Locate the cell with the specified text and output its (X, Y) center coordinate. 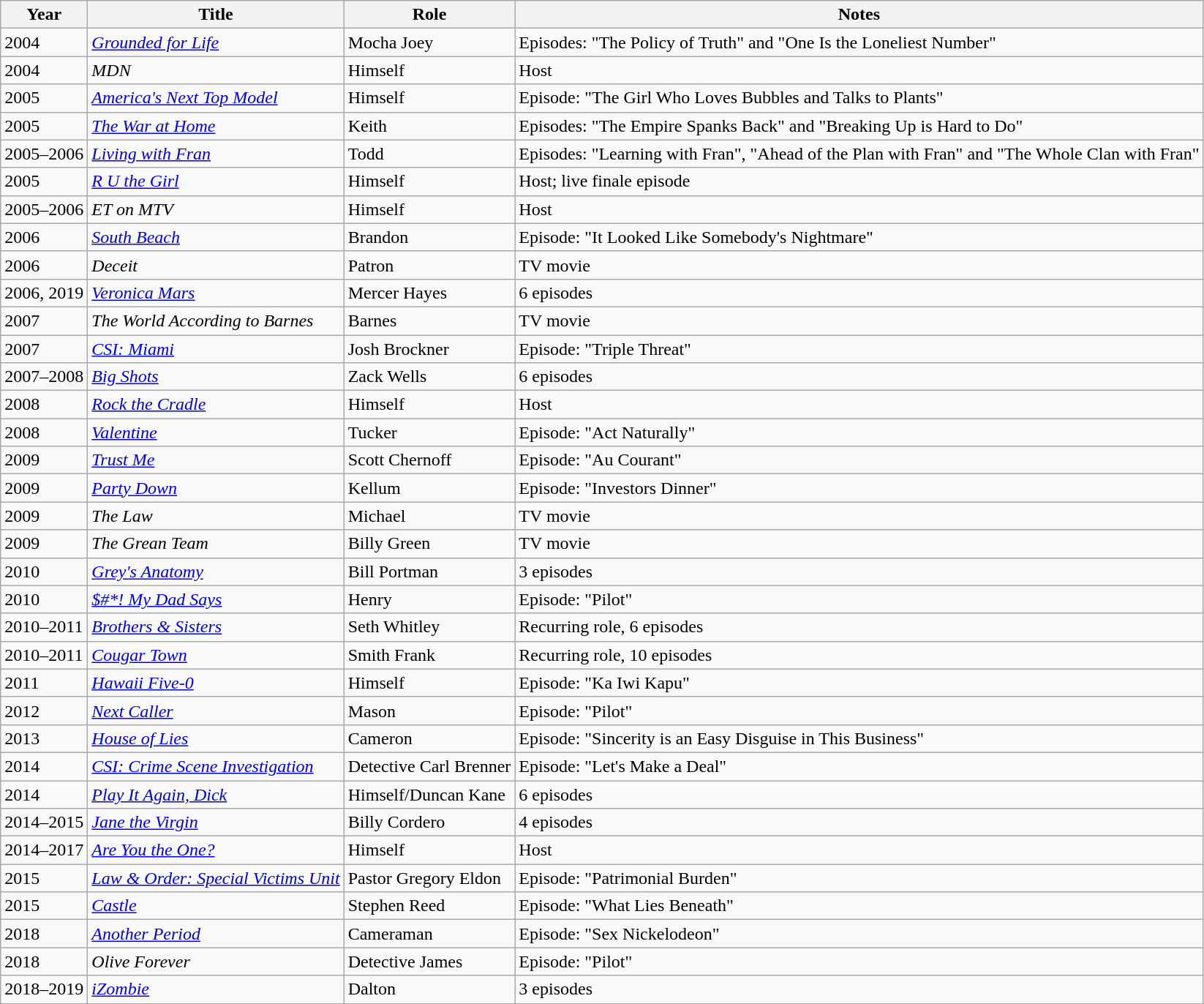
Kellum (429, 488)
Episode: "Patrimonial Burden" (859, 878)
Mercer Hayes (429, 293)
Detective Carl Brenner (429, 766)
Title (216, 15)
Brandon (429, 237)
Cameraman (429, 934)
$#*! My Dad Says (216, 599)
R U the Girl (216, 181)
The Grean Team (216, 544)
Trust Me (216, 460)
Law & Order: Special Victims Unit (216, 878)
Episode: "The Girl Who Loves Bubbles and Talks to Plants" (859, 98)
2011 (44, 683)
Barnes (429, 321)
Seth Whitley (429, 627)
Next Caller (216, 711)
Billy Green (429, 544)
MDN (216, 70)
Episode: "Investors Dinner" (859, 488)
Are You the One? (216, 850)
Castle (216, 906)
Episode: "Sincerity is an Easy Disguise in This Business" (859, 738)
Mocha Joey (429, 42)
2014–2017 (44, 850)
Tucker (429, 432)
Detective James (429, 962)
Mason (429, 711)
Keith (429, 126)
iZombie (216, 989)
Episode: "Act Naturally" (859, 432)
ET on MTV (216, 209)
Grey's Anatomy (216, 572)
Pastor Gregory Eldon (429, 878)
Rock the Cradle (216, 405)
Smith Frank (429, 655)
Episodes: "Learning with Fran", "Ahead of the Plan with Fran" and "The Whole Clan with Fran" (859, 154)
Episodes: "The Policy of Truth" and "One Is the Loneliest Number" (859, 42)
South Beach (216, 237)
Episode: "What Lies Beneath" (859, 906)
Billy Cordero (429, 823)
2007–2008 (44, 377)
Party Down (216, 488)
The Law (216, 516)
Valentine (216, 432)
2012 (44, 711)
Josh Brockner (429, 349)
Episode: "Au Courant" (859, 460)
Recurring role, 10 episodes (859, 655)
Year (44, 15)
Olive Forever (216, 962)
Role (429, 15)
Hawaii Five-0 (216, 683)
Living with Fran (216, 154)
America's Next Top Model (216, 98)
Episode: "It Looked Like Somebody's Nightmare" (859, 237)
Stephen Reed (429, 906)
2013 (44, 738)
Episode: "Let's Make a Deal" (859, 766)
Grounded for Life (216, 42)
4 episodes (859, 823)
Notes (859, 15)
Episodes: "The Empire Spanks Back" and "Breaking Up is Hard to Do" (859, 126)
Play It Again, Dick (216, 794)
CSI: Crime Scene Investigation (216, 766)
Recurring role, 6 episodes (859, 627)
House of Lies (216, 738)
Cougar Town (216, 655)
Host; live finale episode (859, 181)
Jane the Virgin (216, 823)
Himself/Duncan Kane (429, 794)
Todd (429, 154)
Another Period (216, 934)
Brothers & Sisters (216, 627)
Episode: "Ka Iwi Kapu" (859, 683)
Bill Portman (429, 572)
Scott Chernoff (429, 460)
Patron (429, 265)
Episode: "Sex Nickelodeon" (859, 934)
Dalton (429, 989)
Michael (429, 516)
2014–2015 (44, 823)
2006, 2019 (44, 293)
The World According to Barnes (216, 321)
Cameron (429, 738)
2018–2019 (44, 989)
Episode: "Triple Threat" (859, 349)
Big Shots (216, 377)
Henry (429, 599)
Veronica Mars (216, 293)
Zack Wells (429, 377)
Deceit (216, 265)
CSI: Miami (216, 349)
The War at Home (216, 126)
